Provide the (x, y) coordinate of the cell's center where the given text is located.  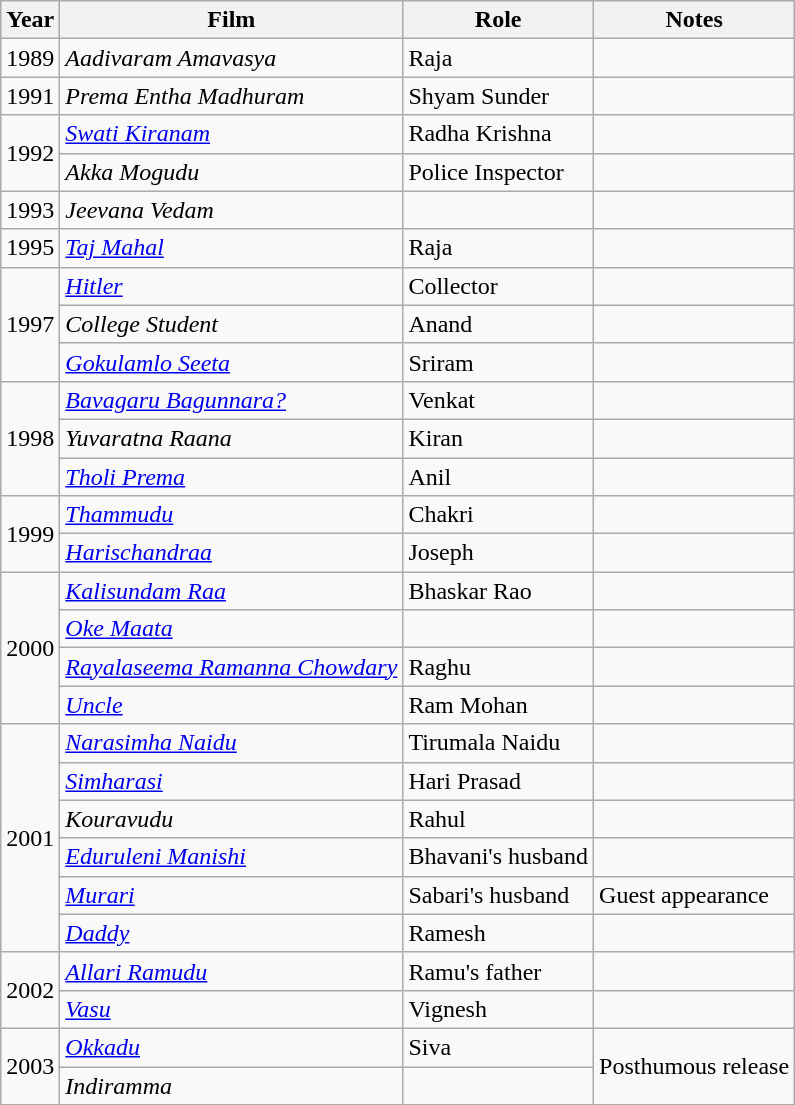
Anand (498, 324)
Kiran (498, 438)
Chakri (498, 515)
1992 (30, 153)
Swati Kiranam (232, 134)
Gokulamlo Seeta (232, 362)
Indiramma (232, 1085)
Rahul (498, 819)
Bhaskar Rao (498, 591)
2003 (30, 1066)
Raghu (498, 667)
1998 (30, 438)
Guest appearance (694, 895)
College Student (232, 324)
Vignesh (498, 1009)
Bavagaru Bagunnara? (232, 400)
2000 (30, 648)
Prema Entha Madhuram (232, 96)
Harischandraa (232, 553)
Eduruleni Manishi (232, 857)
1991 (30, 96)
Oke Maata (232, 629)
Film (232, 20)
Uncle (232, 705)
1995 (30, 248)
Narasimha Naidu (232, 743)
Shyam Sunder (498, 96)
Ramu's father (498, 971)
Vasu (232, 1009)
Daddy (232, 933)
Sriram (498, 362)
Posthumous release (694, 1066)
1989 (30, 58)
Allari Ramudu (232, 971)
Kouravudu (232, 819)
2001 (30, 838)
Notes (694, 20)
Collector (498, 286)
Yuvaratna Raana (232, 438)
1997 (30, 324)
Akka Mogudu (232, 172)
Radha Krishna (498, 134)
Hari Prasad (498, 781)
Police Inspector (498, 172)
Ram Mohan (498, 705)
Bhavani's husband (498, 857)
Okkadu (232, 1047)
Anil (498, 477)
Taj Mahal (232, 248)
Siva (498, 1047)
Jeevana Vedam (232, 210)
Rayalaseema Ramanna Chowdary (232, 667)
Joseph (498, 553)
Kalisundam Raa (232, 591)
Hitler (232, 286)
Sabari's husband (498, 895)
Murari (232, 895)
Simharasi (232, 781)
Tirumala Naidu (498, 743)
Thammudu (232, 515)
Ramesh (498, 933)
Tholi Prema (232, 477)
2002 (30, 990)
Year (30, 20)
1993 (30, 210)
Aadivaram Amavasya (232, 58)
1999 (30, 534)
Venkat (498, 400)
Role (498, 20)
